Return the [x, y] coordinate for the center point of the cell that contains the specified text.  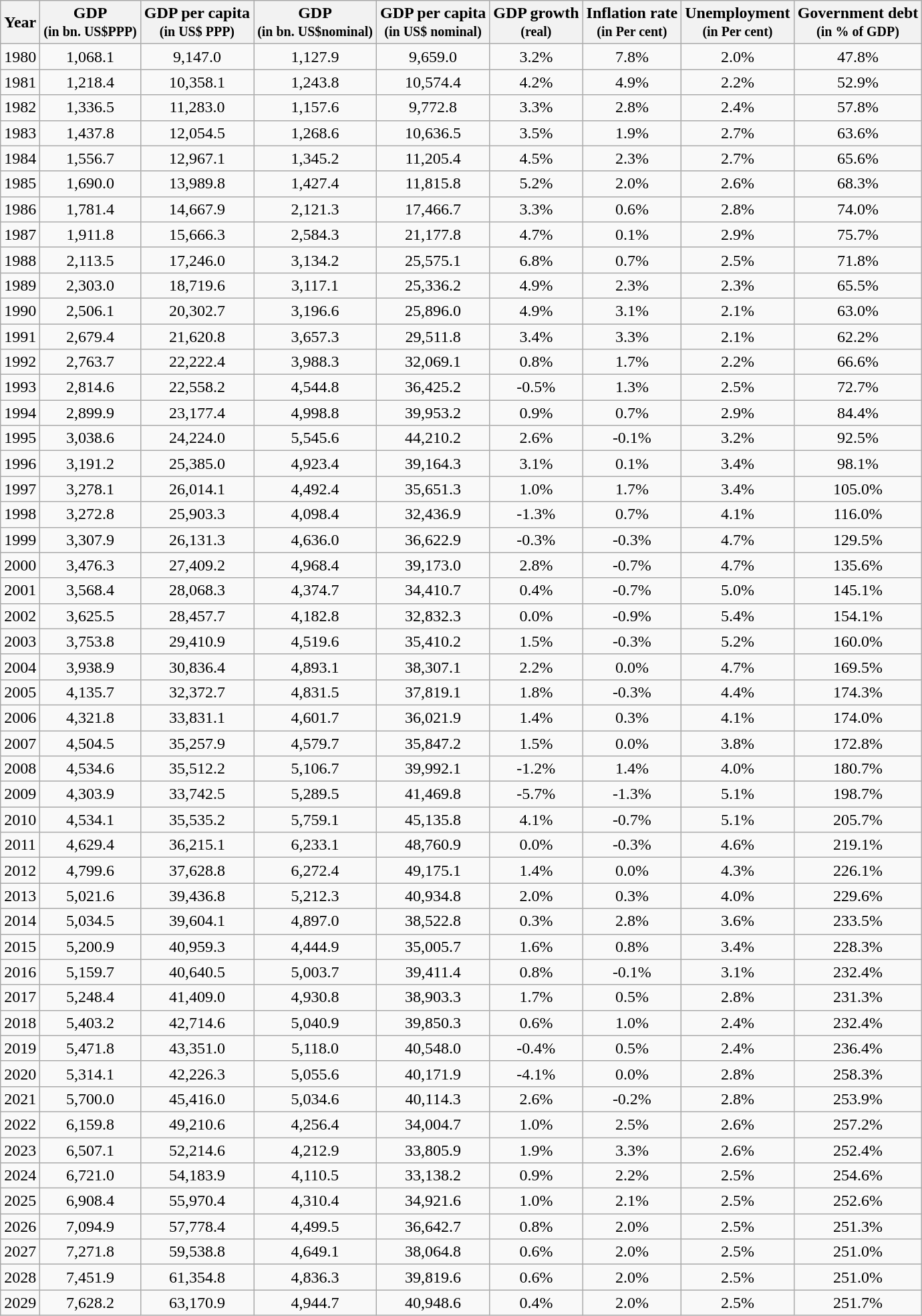
38,903.3 [433, 997]
198.7% [858, 794]
1999 [20, 540]
4,968.4 [315, 565]
37,819.1 [433, 692]
174.3% [858, 692]
44,210.2 [433, 438]
6,159.8 [90, 1124]
1986 [20, 209]
20,302.7 [196, 311]
43,351.0 [196, 1048]
4,534.6 [90, 769]
5.4% [738, 616]
39,164.3 [433, 464]
5.0% [738, 591]
3,196.6 [315, 311]
2025 [20, 1201]
2002 [20, 616]
4,374.7 [315, 591]
2,121.3 [315, 209]
2020 [20, 1074]
4,930.8 [315, 997]
5,118.0 [315, 1048]
174.0% [858, 717]
5,200.9 [90, 947]
2009 [20, 794]
52.9% [858, 82]
12,054.5 [196, 133]
13,989.8 [196, 184]
-4.1% [536, 1074]
-0.9% [632, 616]
258.3% [858, 1074]
40,171.9 [433, 1074]
63.6% [858, 133]
59,538.8 [196, 1252]
3,476.3 [90, 565]
35,535.2 [196, 820]
39,953.2 [433, 413]
10,636.5 [433, 133]
39,992.1 [433, 769]
52,214.6 [196, 1150]
4,256.4 [315, 1124]
34,004.7 [433, 1124]
3,938.9 [90, 667]
4,601.7 [315, 717]
180.7% [858, 769]
2,814.6 [90, 387]
172.8% [858, 744]
2006 [20, 717]
35,410.2 [433, 641]
49,210.6 [196, 1124]
2016 [20, 972]
1,157.6 [315, 108]
1,911.8 [90, 234]
22,222.4 [196, 362]
45,416.0 [196, 1099]
17,246.0 [196, 260]
2027 [20, 1252]
226.1% [858, 870]
4,321.8 [90, 717]
4,897.0 [315, 921]
39,173.0 [433, 565]
11,205.4 [433, 158]
1991 [20, 336]
2019 [20, 1048]
1994 [20, 413]
1989 [20, 285]
41,409.0 [196, 997]
2000 [20, 565]
5,003.7 [315, 972]
1995 [20, 438]
28,068.3 [196, 591]
36,425.2 [433, 387]
26,014.1 [196, 489]
35,512.2 [196, 769]
21,177.8 [433, 234]
4,519.6 [315, 641]
15,666.3 [196, 234]
4,182.8 [315, 616]
35,847.2 [433, 744]
4,636.0 [315, 540]
2008 [20, 769]
41,469.8 [433, 794]
154.1% [858, 616]
5,212.3 [315, 896]
Inflation rate(in Per cent) [632, 23]
7,628.2 [90, 1303]
1982 [20, 108]
38,307.1 [433, 667]
4,444.9 [315, 947]
3,272.8 [90, 514]
1987 [20, 234]
36,642.7 [433, 1226]
2004 [20, 667]
231.3% [858, 997]
236.4% [858, 1048]
40,948.6 [433, 1303]
7,094.9 [90, 1226]
37,628.8 [196, 870]
3,753.8 [90, 641]
-0.4% [536, 1048]
33,831.1 [196, 717]
Government debt(in % of GDP) [858, 23]
1985 [20, 184]
33,742.5 [196, 794]
30,836.4 [196, 667]
25,575.1 [433, 260]
-1.2% [536, 769]
3,307.9 [90, 540]
32,372.7 [196, 692]
57,778.4 [196, 1226]
17,466.7 [433, 209]
6.8% [536, 260]
36,622.9 [433, 540]
57.8% [858, 108]
5,403.2 [90, 1023]
63,170.9 [196, 1303]
1993 [20, 387]
47.8% [858, 57]
62.2% [858, 336]
4,799.6 [90, 870]
2013 [20, 896]
39,436.8 [196, 896]
1992 [20, 362]
2,506.1 [90, 311]
29,410.9 [196, 641]
2022 [20, 1124]
3.6% [738, 921]
2028 [20, 1277]
2007 [20, 744]
48,760.9 [433, 845]
4.6% [738, 845]
45,135.8 [433, 820]
1,345.2 [315, 158]
4,998.8 [315, 413]
5,471.8 [90, 1048]
1980 [20, 57]
5,040.9 [315, 1023]
7,451.9 [90, 1277]
1,690.0 [90, 184]
21,620.8 [196, 336]
3,134.2 [315, 260]
40,548.0 [433, 1048]
98.1% [858, 464]
4,303.9 [90, 794]
3,988.3 [315, 362]
229.6% [858, 896]
72.7% [858, 387]
2003 [20, 641]
1981 [20, 82]
35,651.3 [433, 489]
228.3% [858, 947]
9,659.0 [433, 57]
2023 [20, 1150]
5,248.4 [90, 997]
4,499.5 [315, 1226]
2015 [20, 947]
GDP per capita(in US$ nominal) [433, 23]
4,893.1 [315, 667]
10,358.1 [196, 82]
36,215.1 [196, 845]
3,278.1 [90, 489]
1983 [20, 133]
116.0% [858, 514]
251.7% [858, 1303]
-0.5% [536, 387]
1,781.4 [90, 209]
1,437.8 [90, 133]
38,522.8 [433, 921]
10,574.4 [433, 82]
1,556.7 [90, 158]
4,831.5 [315, 692]
1,243.8 [315, 82]
Unemployment(in Per cent) [738, 23]
2005 [20, 692]
-0.2% [632, 1099]
6,272.4 [315, 870]
4,135.7 [90, 692]
3,038.6 [90, 438]
4.3% [738, 870]
39,604.1 [196, 921]
1,336.5 [90, 108]
29,511.8 [433, 336]
55,970.4 [196, 1201]
4,629.4 [90, 845]
5,289.5 [315, 794]
1998 [20, 514]
42,714.6 [196, 1023]
145.1% [858, 591]
3,657.3 [315, 336]
1.6% [536, 947]
6,233.1 [315, 845]
25,896.0 [433, 311]
18,719.6 [196, 285]
129.5% [858, 540]
42,226.3 [196, 1074]
3.8% [738, 744]
5,545.6 [315, 438]
26,131.3 [196, 540]
160.0% [858, 641]
66.6% [858, 362]
4,836.3 [315, 1277]
32,069.1 [433, 362]
1990 [20, 311]
4,923.4 [315, 464]
33,138.2 [433, 1176]
5,034.5 [90, 921]
2,303.0 [90, 285]
6,721.0 [90, 1176]
5,034.6 [315, 1099]
Year [20, 23]
27,409.2 [196, 565]
65.5% [858, 285]
1984 [20, 158]
4,944.7 [315, 1303]
2026 [20, 1226]
22,558.2 [196, 387]
5,021.6 [90, 896]
4.2% [536, 82]
3,117.1 [315, 285]
4,212.9 [315, 1150]
2029 [20, 1303]
65.6% [858, 158]
40,640.5 [196, 972]
75.7% [858, 234]
4,579.7 [315, 744]
7.8% [632, 57]
2,584.3 [315, 234]
92.5% [858, 438]
2,763.7 [90, 362]
5,055.6 [315, 1074]
40,114.3 [433, 1099]
252.6% [858, 1201]
4,534.1 [90, 820]
1,268.6 [315, 133]
2012 [20, 870]
6,908.4 [90, 1201]
105.0% [858, 489]
3,625.5 [90, 616]
4,110.5 [315, 1176]
1.3% [632, 387]
GDP growth(real) [536, 23]
5,106.7 [315, 769]
2024 [20, 1176]
25,336.2 [433, 285]
34,921.6 [433, 1201]
33,805.9 [433, 1150]
35,005.7 [433, 947]
2,679.4 [90, 336]
GDP(in bn. US$nominal) [315, 23]
12,967.1 [196, 158]
5,159.7 [90, 972]
3,568.4 [90, 591]
24,224.0 [196, 438]
74.0% [858, 209]
2011 [20, 845]
4,310.4 [315, 1201]
252.4% [858, 1150]
2001 [20, 591]
4,544.8 [315, 387]
1996 [20, 464]
34,410.7 [433, 591]
2017 [20, 997]
1,218.4 [90, 82]
11,283.0 [196, 108]
49,175.1 [433, 870]
25,903.3 [196, 514]
135.6% [858, 565]
28,457.7 [196, 616]
257.2% [858, 1124]
GDP per capita(in US$ PPP) [196, 23]
1997 [20, 489]
2,899.9 [90, 413]
4.4% [738, 692]
1988 [20, 260]
1,127.9 [315, 57]
39,411.4 [433, 972]
5,700.0 [90, 1099]
205.7% [858, 820]
32,436.9 [433, 514]
38,064.8 [433, 1252]
2014 [20, 921]
5,759.1 [315, 820]
5,314.1 [90, 1074]
9,147.0 [196, 57]
11,815.8 [433, 184]
1,068.1 [90, 57]
9,772.8 [433, 108]
1,427.4 [315, 184]
6,507.1 [90, 1150]
219.1% [858, 845]
253.9% [858, 1099]
40,934.8 [433, 896]
25,385.0 [196, 464]
39,850.3 [433, 1023]
169.5% [858, 667]
-5.7% [536, 794]
54,183.9 [196, 1176]
2021 [20, 1099]
14,667.9 [196, 209]
84.4% [858, 413]
254.6% [858, 1176]
35,257.9 [196, 744]
2,113.5 [90, 260]
2018 [20, 1023]
3,191.2 [90, 464]
36,021.9 [433, 717]
4,492.4 [315, 489]
40,959.3 [196, 947]
251.3% [858, 1226]
68.3% [858, 184]
4.5% [536, 158]
23,177.4 [196, 413]
3.5% [536, 133]
71.8% [858, 260]
4,504.5 [90, 744]
4,098.4 [315, 514]
GDP(in bn. US$PPP) [90, 23]
32,832.3 [433, 616]
1.8% [536, 692]
2010 [20, 820]
61,354.8 [196, 1277]
7,271.8 [90, 1252]
4,649.1 [315, 1252]
233.5% [858, 921]
39,819.6 [433, 1277]
63.0% [858, 311]
